Return (X, Y) of the center of cell containing provided text 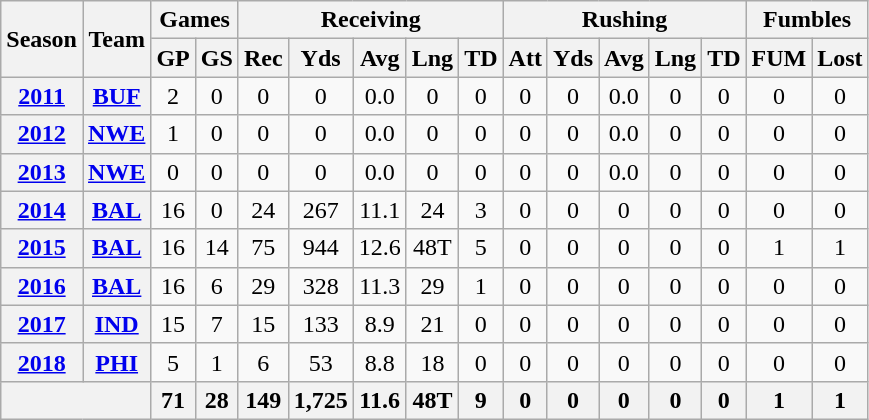
GP (173, 58)
133 (320, 324)
2017 (42, 324)
8.9 (380, 324)
7 (216, 324)
2014 (42, 210)
IND (116, 324)
PHI (116, 362)
14 (216, 248)
21 (432, 324)
Games (194, 20)
2 (173, 96)
GS (216, 58)
2013 (42, 172)
28 (216, 400)
1,725 (320, 400)
8.8 (380, 362)
12.6 (380, 248)
71 (173, 400)
328 (320, 286)
BUF (116, 96)
149 (263, 400)
Season (42, 39)
Fumbles (807, 20)
75 (263, 248)
944 (320, 248)
3 (481, 210)
FUM (779, 58)
Rushing (624, 20)
9 (481, 400)
Lost (840, 58)
11.3 (380, 286)
2011 (42, 96)
11.1 (380, 210)
18 (432, 362)
Rec (263, 58)
267 (320, 210)
Team (116, 39)
2018 (42, 362)
Receiving (370, 20)
2016 (42, 286)
11.6 (380, 400)
Att (525, 58)
53 (320, 362)
2012 (42, 134)
2015 (42, 248)
